Detect which cell encompasses the target text, then output its (x, y) center coordinate. 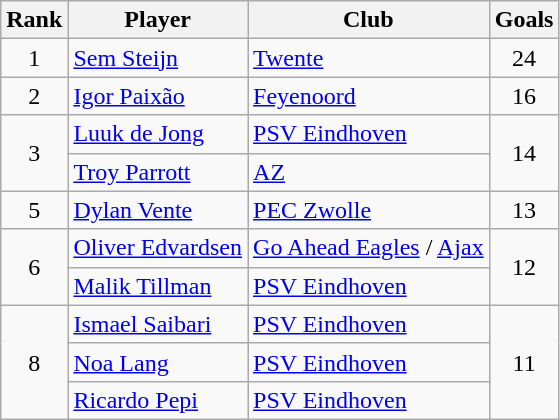
2 (34, 96)
14 (524, 153)
Dylan Vente (158, 210)
PEC Zwolle (369, 210)
Malik Tillman (158, 286)
Feyenoord (369, 96)
Rank (34, 20)
Luuk de Jong (158, 134)
Ricardo Pepi (158, 400)
Ismael Saibari (158, 324)
Goals (524, 20)
3 (34, 153)
1 (34, 58)
Troy Parrott (158, 172)
11 (524, 362)
Player (158, 20)
Go Ahead Eagles / Ajax (369, 248)
AZ (369, 172)
16 (524, 96)
8 (34, 362)
Club (369, 20)
Twente (369, 58)
24 (524, 58)
Igor Paixão (158, 96)
Noa Lang (158, 362)
6 (34, 267)
Sem Steijn (158, 58)
12 (524, 267)
5 (34, 210)
Oliver Edvardsen (158, 248)
13 (524, 210)
